Determine the (x, y) coordinate at the center of the cell enclosing the given text.  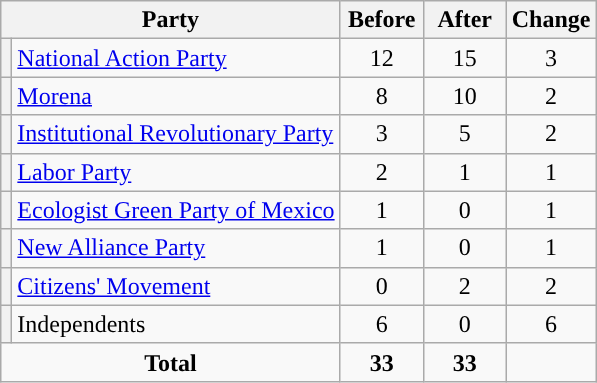
Total (170, 362)
Labor Party (176, 172)
8 (382, 96)
10 (464, 96)
New Alliance Party (176, 248)
Party (170, 20)
Citizens' Movement (176, 286)
Before (382, 20)
5 (464, 134)
After (464, 20)
15 (464, 58)
Ecologist Green Party of Mexico (176, 210)
National Action Party (176, 58)
Institutional Revolutionary Party (176, 134)
Independents (176, 324)
Change (551, 20)
Morena (176, 96)
12 (382, 58)
